Identify which cell holds the provided text, then report its [x, y] central coordinate. 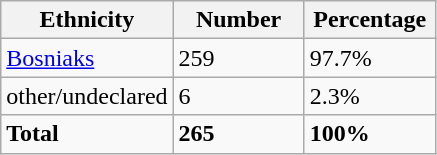
2.3% [370, 96]
259 [238, 58]
265 [238, 134]
97.7% [370, 58]
6 [238, 96]
100% [370, 134]
Ethnicity [87, 20]
Bosniaks [87, 58]
Percentage [370, 20]
other/undeclared [87, 96]
Number [238, 20]
Total [87, 134]
